Capture the cell that displays the provided text and extract its (X, Y) central coordinate. 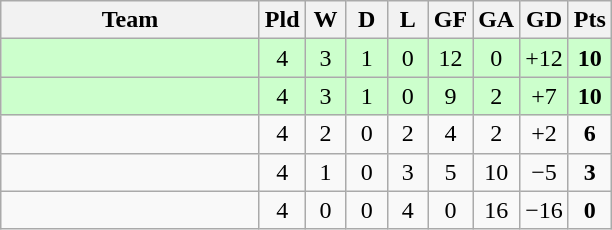
Pts (590, 20)
L (408, 20)
GF (450, 20)
Pld (282, 20)
6 (590, 134)
+7 (544, 96)
GA (496, 20)
D (366, 20)
W (326, 20)
9 (450, 96)
GD (544, 20)
16 (496, 210)
5 (450, 172)
−16 (544, 210)
Team (130, 20)
12 (450, 58)
+2 (544, 134)
−5 (544, 172)
+12 (544, 58)
